Extract the (X, Y) coordinate from the center of the cell holding the provided text.  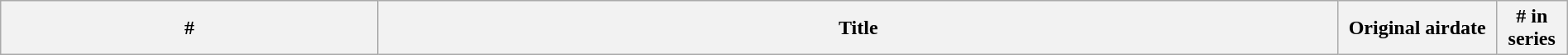
# in series (1532, 28)
Original airdate (1417, 28)
Title (858, 28)
# (190, 28)
